From the cell containing the given text, extract its center point as (X, Y) coordinate. 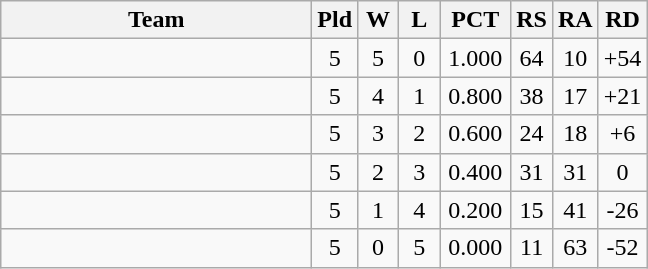
0.800 (476, 96)
1.000 (476, 58)
Team (156, 20)
63 (575, 248)
RD (622, 20)
PCT (476, 20)
W (378, 20)
24 (532, 134)
+21 (622, 96)
RS (532, 20)
38 (532, 96)
L (420, 20)
11 (532, 248)
0.600 (476, 134)
+6 (622, 134)
10 (575, 58)
0.000 (476, 248)
18 (575, 134)
15 (532, 210)
+54 (622, 58)
RA (575, 20)
Pld (335, 20)
17 (575, 96)
-26 (622, 210)
0.400 (476, 172)
64 (532, 58)
41 (575, 210)
0.200 (476, 210)
-52 (622, 248)
